Output the (X, Y) coordinate of the center of the cell containing the given text.  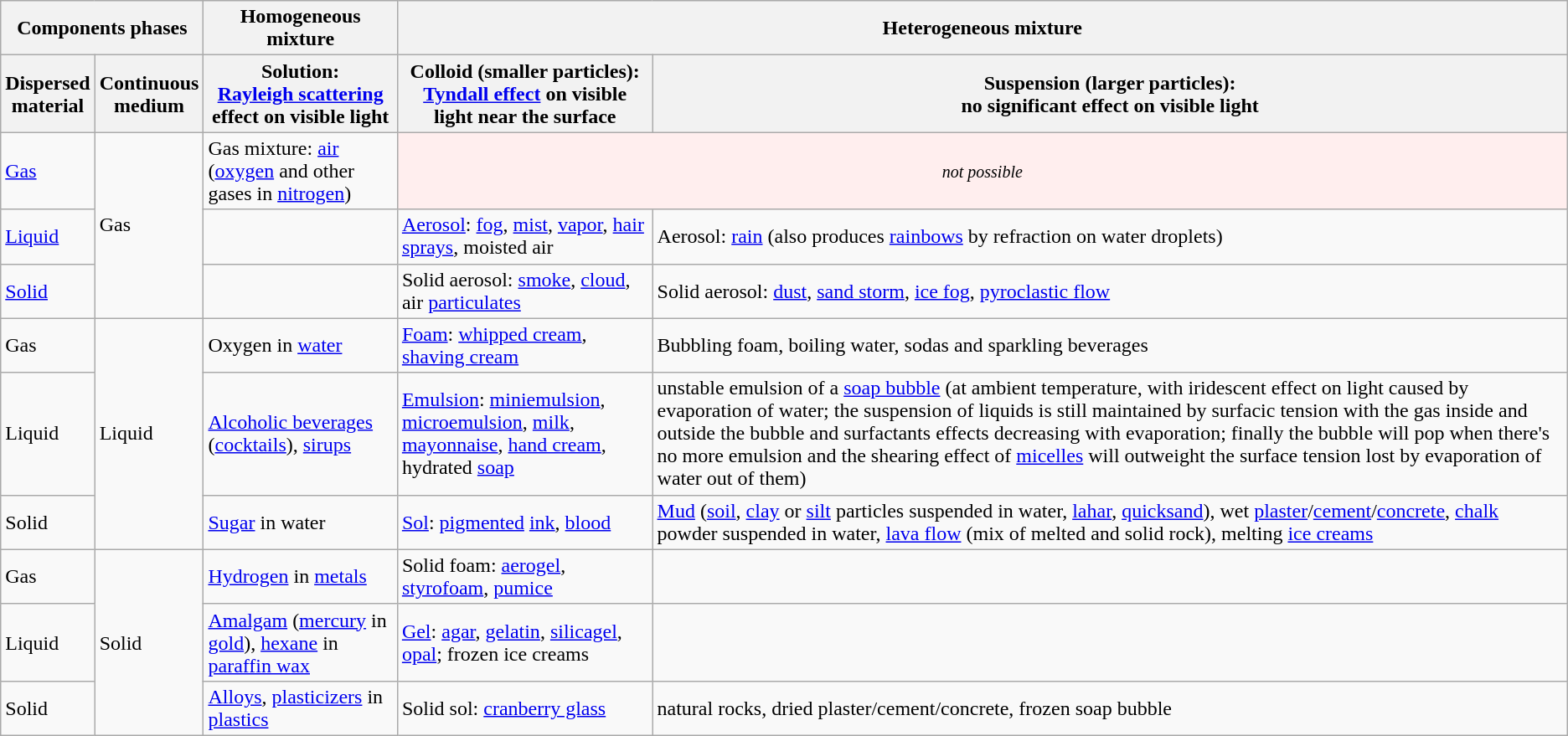
Continuous medium (149, 94)
natural rocks, dried plaster/cement/concrete, frozen soap bubble (1110, 708)
Solid aerosol: smoke, cloud, air particulates (524, 291)
not possible (982, 171)
Hydrogen in metals (300, 576)
Suspension (larger particles): no significant effect on visible light (1110, 94)
Components phases (102, 28)
Aerosol: rain (also produces rainbows by refraction on water droplets) (1110, 236)
Gel: agar, gelatin, silicagel, opal; frozen ice creams (524, 642)
Solid foam: aerogel, styrofoam, pumice (524, 576)
Sugar in water (300, 522)
Amalgam (mercury in gold), hexane in paraffin wax (300, 642)
Homogeneous mixture (300, 28)
Solid aerosol: dust, sand storm, ice fog, pyroclastic flow (1110, 291)
Colloid (smaller particles): Tyndall effect on visible light near the surface (524, 94)
Alcoholic beverages (cocktails), sirups (300, 434)
Gas mixture: air (oxygen and other gases in nitrogen) (300, 171)
Foam: whipped cream, shaving cream (524, 345)
Solid sol: cranberry glass (524, 708)
Emulsion: miniemulsion, microemulsion, milk, mayonnaise, hand cream, hydrated soap (524, 434)
Aerosol: fog, mist, vapor, hair sprays, moisted air (524, 236)
Heterogeneous mixture (982, 28)
Bubbling foam, boiling water, sodas and sparkling beverages (1110, 345)
Solution: Rayleigh scattering effect on visible light (300, 94)
Sol: pigmented ink, blood (524, 522)
Dispersed material (48, 94)
Oxygen in water (300, 345)
Alloys, plasticizers in plastics (300, 708)
